Scan for the cell matching the given text and deliver its [X, Y] coordinate at center. 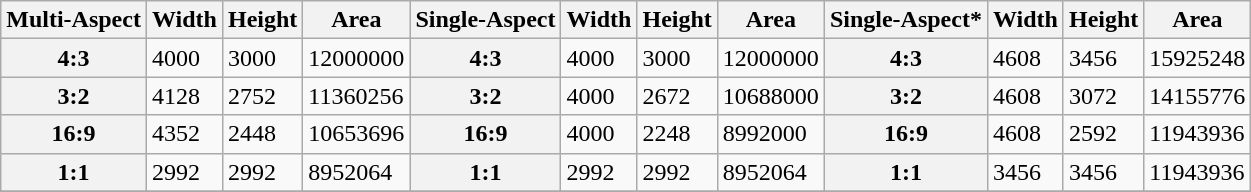
15925248 [1198, 58]
4352 [184, 134]
Single-Aspect* [906, 20]
10653696 [356, 134]
3072 [1103, 96]
Single-Aspect [486, 20]
Multi-Aspect [74, 20]
2672 [677, 96]
11360256 [356, 96]
2448 [262, 134]
2592 [1103, 134]
8992000 [770, 134]
4128 [184, 96]
14155776 [1198, 96]
10688000 [770, 96]
2248 [677, 134]
2752 [262, 96]
